Scan for the cell matching the given text and deliver its [X, Y] coordinate at center. 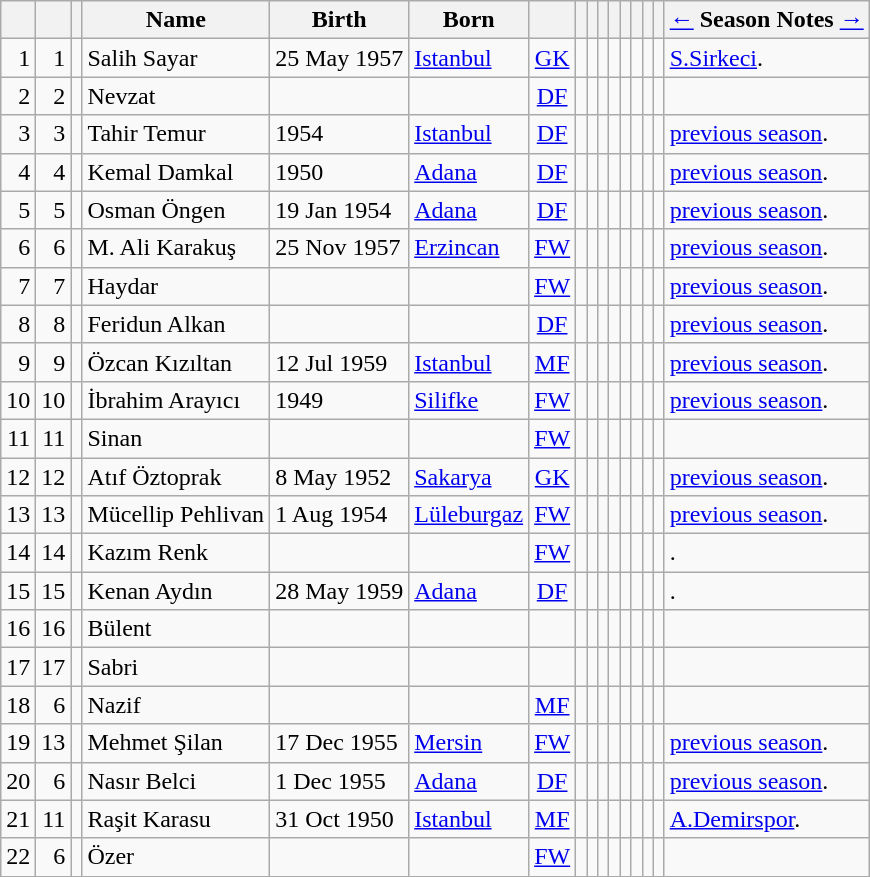
Kazım Renk [176, 553]
Mehmet Şilan [176, 743]
1954 [340, 134]
17 Dec 1955 [340, 743]
Özcan Kızıltan [176, 362]
8 May 1952 [340, 477]
31 Oct 1950 [340, 819]
Sakarya [469, 477]
Lüleburgaz [469, 515]
19 [18, 743]
Feridun Alkan [176, 324]
Nevzat [176, 96]
Bülent [176, 629]
Salih Sayar [176, 58]
18 [18, 705]
25 May 1957 [340, 58]
25 Nov 1957 [340, 248]
Osman Öngen [176, 210]
Tahir Temur [176, 134]
21 [18, 819]
Silifke [469, 400]
Nazif [176, 705]
20 [18, 781]
Raşit Karasu [176, 819]
S.Sirkeci. [766, 58]
19 Jan 1954 [340, 210]
Erzincan [469, 248]
M. Ali Karakuş [176, 248]
Mersin [469, 743]
1 Dec 1955 [340, 781]
22 [18, 857]
Özer [176, 857]
1 Aug 1954 [340, 515]
Mücellip Pehlivan [176, 515]
← Season Notes → [766, 20]
Birth [340, 20]
Kemal Damkal [176, 172]
1949 [340, 400]
12 Jul 1959 [340, 362]
A.Demirspor. [766, 819]
Nasır Belci [176, 781]
Kenan Aydın [176, 591]
Sinan [176, 438]
Haydar [176, 286]
Born [469, 20]
1950 [340, 172]
İbrahim Arayıcı [176, 400]
Name [176, 20]
Sabri [176, 667]
Atıf Öztoprak [176, 477]
28 May 1959 [340, 591]
